Identify which cell holds the provided text, then report its (X, Y) central coordinate. 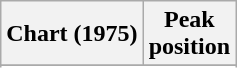
Peakposition (189, 34)
Chart (1975) (72, 34)
